Identify which cell holds the provided text, then report its (x, y) central coordinate. 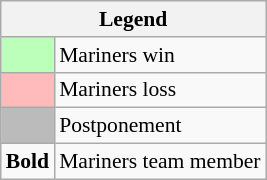
Legend (134, 19)
Bold (28, 162)
Mariners loss (160, 90)
Postponement (160, 126)
Mariners win (160, 55)
Mariners team member (160, 162)
